Determine the [x, y] coordinate at the center of the cell enclosing the given text.  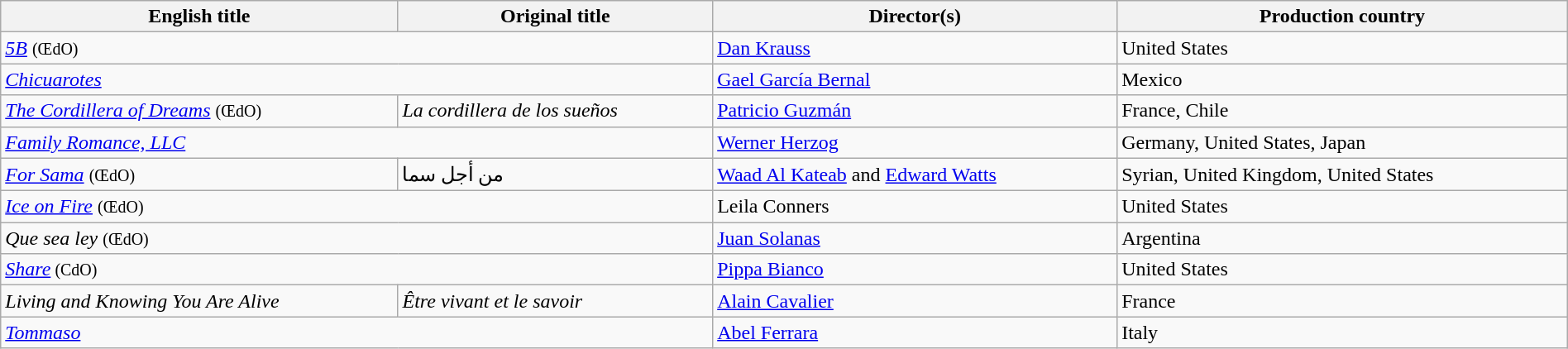
Être vivant et le savoir [556, 301]
Mexico [1343, 79]
Leila Conners [915, 207]
Syrian, United Kingdom, United States [1343, 174]
Waad Al Kateab and Edward Watts [915, 174]
Original title [556, 17]
Juan Solanas [915, 238]
The Cordillera of Dreams (ŒdO) [199, 111]
Alain Cavalier [915, 301]
Werner Herzog [915, 142]
La cordillera de los sueños [556, 111]
من أجل سما [556, 174]
Share (CdO) [357, 270]
Chicuarotes [357, 79]
Patricio Guzmán [915, 111]
Argentina [1343, 238]
Italy [1343, 332]
For Sama (ŒdO) [199, 174]
France, Chile [1343, 111]
Production country [1343, 17]
Que sea ley (ŒdO) [357, 238]
Gael García Bernal [915, 79]
5B (ŒdO) [357, 48]
Germany, United States, Japan [1343, 142]
Dan Krauss [915, 48]
Living and Knowing You Are Alive [199, 301]
Director(s) [915, 17]
Abel Ferrara [915, 332]
Ice on Fire (ŒdO) [357, 207]
Pippa Bianco [915, 270]
Tommaso [357, 332]
France [1343, 301]
Family Romance, LLC [357, 142]
English title [199, 17]
